Find where the given text appears and provide that cell's center as (x, y) coordinate. 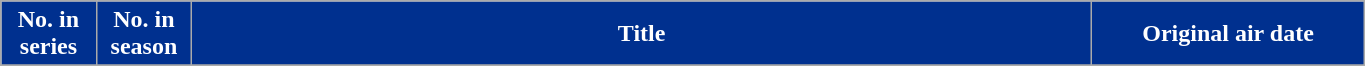
No. inseason (144, 34)
No. inseries (48, 34)
Original air date (1228, 34)
Title (642, 34)
